Identify which cell holds the provided text, then report its [X, Y] central coordinate. 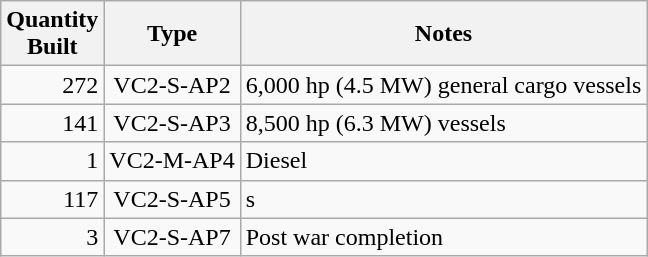
6,000 hp (4.5 MW) general cargo vessels [444, 85]
VC2-S-AP7 [172, 237]
117 [52, 199]
VC2-M-AP4 [172, 161]
3 [52, 237]
1 [52, 161]
QuantityBuilt [52, 34]
VC2-S-AP2 [172, 85]
Diesel [444, 161]
Post war completion [444, 237]
Notes [444, 34]
272 [52, 85]
141 [52, 123]
8,500 hp (6.3 MW) vessels [444, 123]
VC2-S-AP5 [172, 199]
Type [172, 34]
VC2-S-AP3 [172, 123]
s [444, 199]
